Capture the cell that displays the provided text and extract its (X, Y) central coordinate. 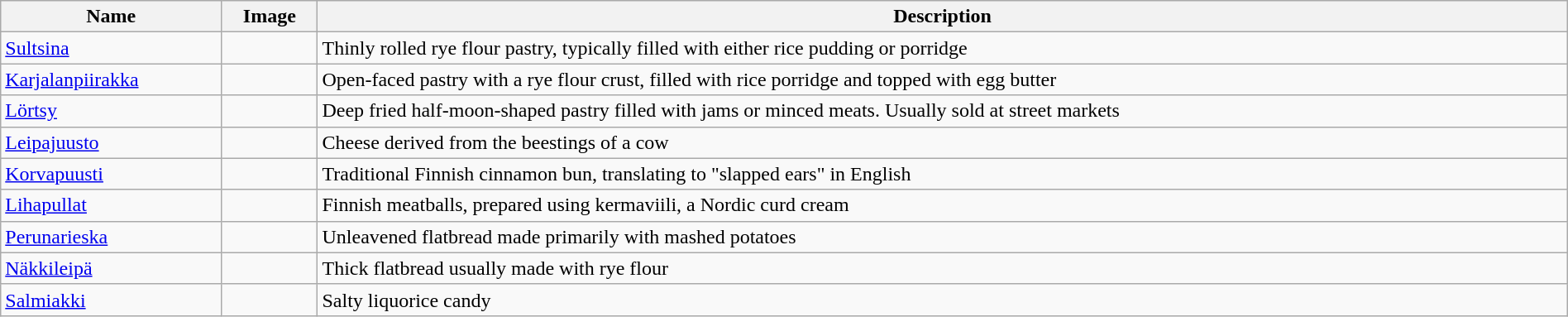
Näkkileipä (111, 268)
Thinly rolled rye flour pastry, typically filled with either rice pudding or porridge (943, 48)
Traditional Finnish cinnamon bun, translating to "slapped ears" in English (943, 174)
Unleavened flatbread made primarily with mashed potatoes (943, 237)
Sultsina (111, 48)
Deep fried half-moon-shaped pastry filled with jams or minced meats. Usually sold at street markets (943, 111)
Karjalanpiirakka (111, 79)
Description (943, 17)
Salmiakki (111, 300)
Name (111, 17)
Thick flatbread usually made with rye flour (943, 268)
Lihapullat (111, 205)
Leipajuusto (111, 142)
Image (270, 17)
Korvapuusti (111, 174)
Finnish meatballs, prepared using kermaviili, a Nordic curd cream (943, 205)
Salty liquorice candy (943, 300)
Open-faced pastry with a rye flour crust, filled with rice porridge and topped with egg butter (943, 79)
Cheese derived from the beestings of a cow (943, 142)
Lörtsy (111, 111)
Perunarieska (111, 237)
